Output the [X, Y] coordinate of the center of the cell containing the given text.  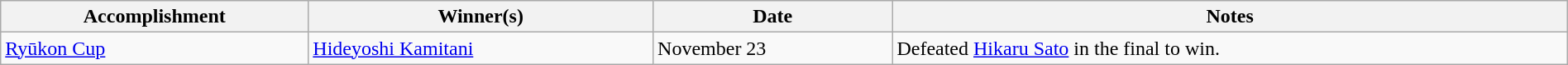
Date [772, 17]
Defeated Hikaru Sato in the final to win. [1230, 48]
Hideyoshi Kamitani [481, 48]
Ryūkon Cup [155, 48]
November 23 [772, 48]
Notes [1230, 17]
Accomplishment [155, 17]
Winner(s) [481, 17]
